Pinpoint the cell where the given text exists, returning its (x, y) midpoint coordinate. 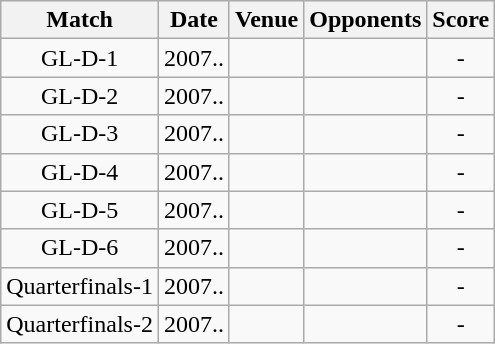
GL-D-2 (80, 96)
Score (461, 20)
Match (80, 20)
Opponents (366, 20)
Quarterfinals-2 (80, 324)
Date (194, 20)
GL-D-3 (80, 134)
GL-D-6 (80, 248)
GL-D-4 (80, 172)
GL-D-1 (80, 58)
Quarterfinals-1 (80, 286)
GL-D-5 (80, 210)
Venue (266, 20)
